Determine the (X, Y) coordinate at the center of the cell enclosing the given text.  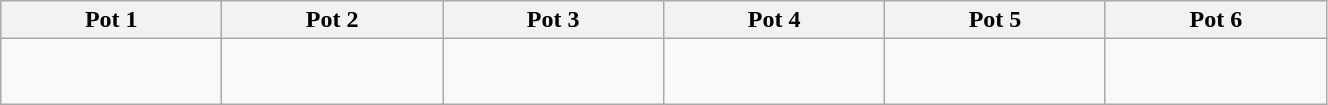
Pot 1 (112, 20)
Pot 5 (996, 20)
Pot 3 (554, 20)
Pot 2 (332, 20)
Pot 4 (774, 20)
Pot 6 (1216, 20)
